Output the [x, y] coordinate of the center of the cell containing the given text.  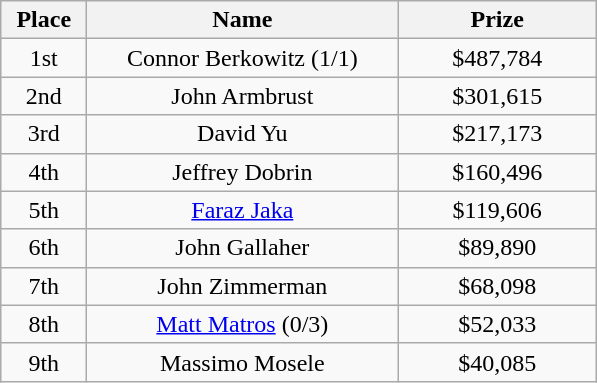
5th [44, 210]
$487,784 [498, 58]
1st [44, 58]
2nd [44, 96]
John Gallaher [242, 248]
$160,496 [498, 172]
$68,098 [498, 286]
6th [44, 248]
3rd [44, 134]
Faraz Jaka [242, 210]
Prize [498, 20]
4th [44, 172]
Place [44, 20]
Matt Matros (0/3) [242, 324]
7th [44, 286]
$52,033 [498, 324]
$217,173 [498, 134]
Connor Berkowitz (1/1) [242, 58]
John Zimmerman [242, 286]
$89,890 [498, 248]
$40,085 [498, 362]
Massimo Mosele [242, 362]
Jeffrey Dobrin [242, 172]
$301,615 [498, 96]
$119,606 [498, 210]
Name [242, 20]
9th [44, 362]
8th [44, 324]
David Yu [242, 134]
John Armbrust [242, 96]
